Pinpoint the cell where the given text exists, returning its (X, Y) midpoint coordinate. 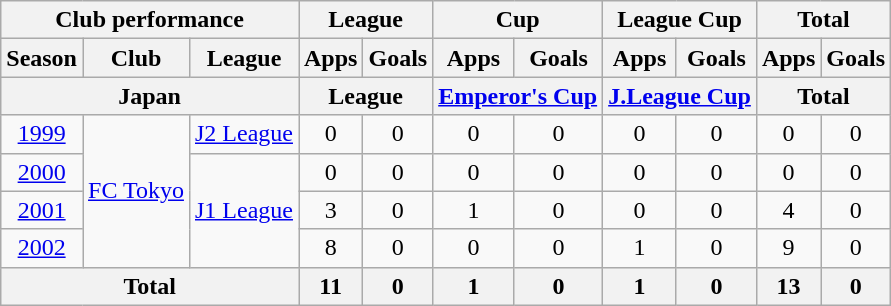
J.League Cup (680, 96)
2002 (42, 248)
League Cup (680, 20)
3 (330, 210)
2001 (42, 210)
9 (788, 248)
13 (788, 286)
J2 League (244, 134)
Emperor's Cup (518, 96)
Season (42, 58)
11 (330, 286)
FC Tokyo (136, 191)
8 (330, 248)
4 (788, 210)
1999 (42, 134)
Club performance (150, 20)
J1 League (244, 210)
Japan (150, 96)
Club (136, 58)
2000 (42, 172)
Cup (518, 20)
